Locate the cell with the specified text and output its [X, Y] center coordinate. 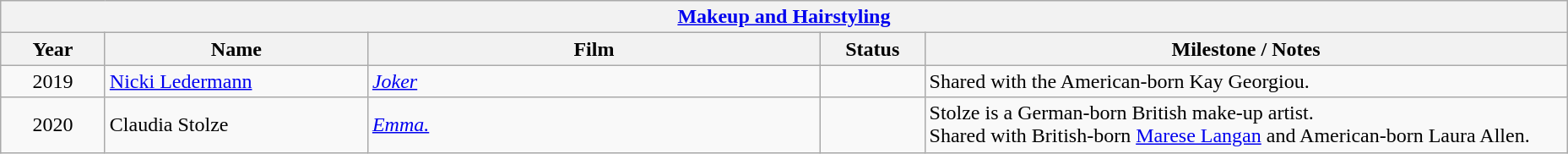
Shared with the American-born Kay Georgiou. [1246, 81]
Film [594, 49]
Nicki Ledermann [236, 81]
Claudia Stolze [236, 125]
Status [872, 49]
2020 [53, 125]
Joker [594, 81]
Milestone / Notes [1246, 49]
Emma. [594, 125]
Stolze is a German-born British make-up artist.Shared with British-born Marese Langan and American-born Laura Allen. [1246, 125]
Makeup and Hairstyling [784, 17]
2019 [53, 81]
Name [236, 49]
Year [53, 49]
